Capture the cell that displays the provided text and extract its [x, y] central coordinate. 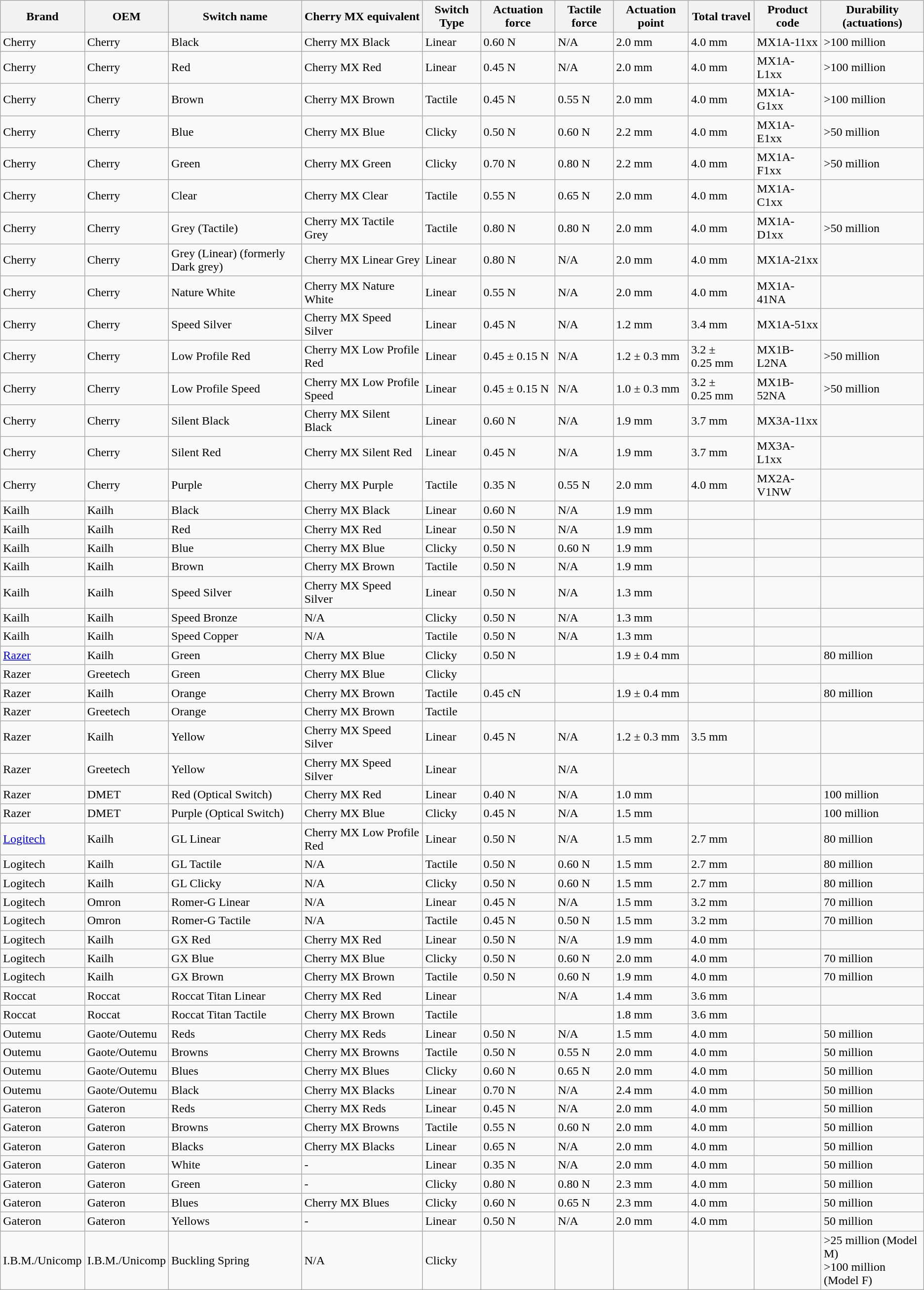
Purple [235, 485]
1.4 mm [651, 996]
Roccat Titan Tactile [235, 1015]
GX Red [235, 939]
1.8 mm [651, 1015]
Cherry MX Silent Red [362, 453]
Cherry MX Green [362, 164]
GX Brown [235, 977]
Red (Optical Switch) [235, 795]
White [235, 1165]
Actuation force [518, 17]
Durability (actuations) [872, 17]
MX1A-21xx [788, 260]
Tactile force [584, 17]
>25 million (Model M)>100 million (Model F) [872, 1260]
GX Blue [235, 958]
GL Clicky [235, 883]
Nature White [235, 292]
MX1A-11xx [788, 42]
Purple (Optical Switch) [235, 814]
Total travel [722, 17]
MX1A-51xx [788, 324]
Cherry MX Low Profile Speed [362, 388]
0.40 N [518, 795]
Cherry MX Clear [362, 195]
Cherry MX equivalent [362, 17]
3.4 mm [722, 324]
1.2 mm [651, 324]
Cherry MX Linear Grey [362, 260]
Speed Copper [235, 636]
GL Linear [235, 839]
Grey (Linear) (formerly Dark grey) [235, 260]
Cherry MX Tactile Grey [362, 228]
Actuation point [651, 17]
1.0 mm [651, 795]
MX1A-C1xx [788, 195]
MX1B-L2NA [788, 356]
Speed Bronze [235, 618]
Cherry MX Silent Black [362, 421]
MX1A-F1xx [788, 164]
3.5 mm [722, 737]
Switch name [235, 17]
OEM [126, 17]
MX1B-52NA [788, 388]
Switch Type [452, 17]
MX2A-V1NW [788, 485]
MX1A-E1xx [788, 131]
Cherry MX Purple [362, 485]
Yellows [235, 1221]
MX3A-11xx [788, 421]
Romer-G Linear [235, 902]
Low Profile Red [235, 356]
MX1A-41NA [788, 292]
Clear [235, 195]
Grey (Tactile) [235, 228]
Low Profile Speed [235, 388]
Silent Black [235, 421]
MX1A-L1xx [788, 67]
GL Tactile [235, 864]
Brand [42, 17]
MX3A-L1xx [788, 453]
MX1A-G1xx [788, 100]
Buckling Spring [235, 1260]
2.4 mm [651, 1090]
Silent Red [235, 453]
Blacks [235, 1146]
0.45 cN [518, 693]
1.0 ± 0.3 mm [651, 388]
Product code [788, 17]
Roccat Titan Linear [235, 996]
MX1A-D1xx [788, 228]
Cherry MX Nature White [362, 292]
Romer-G Tactile [235, 921]
